From the cell containing the given text, extract its center point as [X, Y] coordinate. 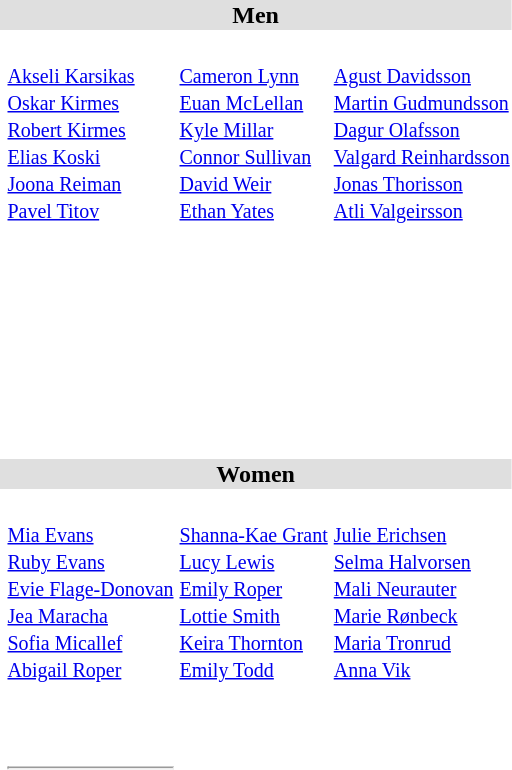
Men [256, 15]
Julie Erichsen Selma Halvorsen Mali Neurauter Marie Rønbeck Maria Tronrud Anna Vik [422, 588]
Mia Evans Ruby Evans Evie Flage-Donovan Jea Maracha Sofia Micallef Abigail Roper [90, 588]
Women [256, 474]
Akseli Karsikas Oskar Kirmes Robert Kirmes Elias Koski Joona Reiman Pavel Titov [90, 129]
Cameron Lynn Euan McLellan Kyle Millar Connor Sullivan David Weir Ethan Yates [254, 129]
Shanna-Kae Grant Lucy Lewis Emily Roper Lottie Smith Keira Thornton Emily Todd [254, 588]
Agust Davidsson Martin Gudmundsson Dagur Olafsson Valgard Reinhardsson Jonas Thorisson Atli Valgeirsson [422, 129]
